Provide the (X, Y) coordinate of the cell's center where the given text is located.  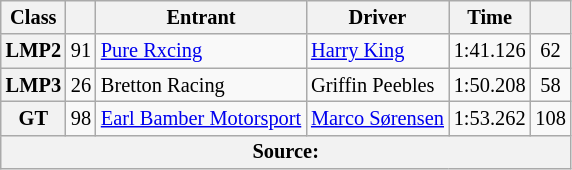
1:53.262 (490, 118)
LMP3 (34, 85)
Source: (286, 152)
58 (550, 85)
62 (550, 51)
Time (490, 17)
26 (81, 85)
98 (81, 118)
LMP2 (34, 51)
91 (81, 51)
1:50.208 (490, 85)
Marco Sørensen (378, 118)
1:41.126 (490, 51)
GT (34, 118)
Griffin Peebles (378, 85)
Entrant (201, 17)
Earl Bamber Motorsport (201, 118)
Bretton Racing (201, 85)
Pure Rxcing (201, 51)
Harry King (378, 51)
Driver (378, 17)
108 (550, 118)
Class (34, 17)
